Pinpoint the cell where the given text exists, returning its (x, y) midpoint coordinate. 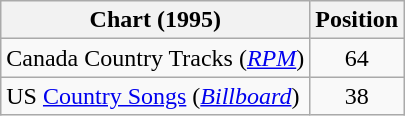
Canada Country Tracks (RPM) (156, 58)
Position (357, 20)
64 (357, 58)
38 (357, 96)
Chart (1995) (156, 20)
US Country Songs (Billboard) (156, 96)
